Extract the [x, y] coordinate from the center of the cell holding the provided text.  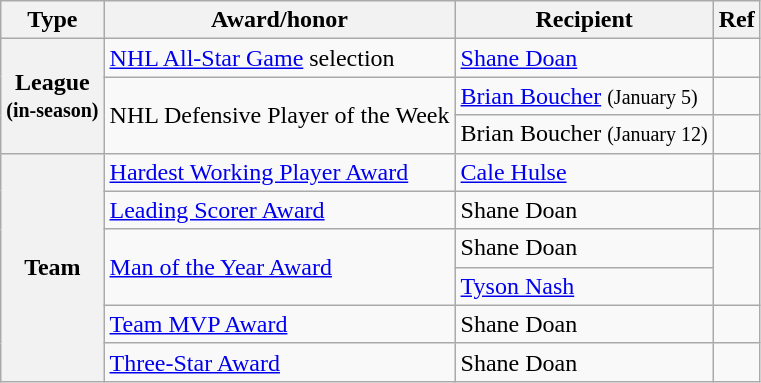
Brian Boucher (January 5) [584, 96]
Team MVP Award [280, 324]
Ref [736, 20]
Recipient [584, 20]
League(in-season) [52, 96]
Tyson Nash [584, 286]
NHL All-Star Game selection [280, 58]
Cale Hulse [584, 172]
Award/honor [280, 20]
NHL Defensive Player of the Week [280, 115]
Man of the Year Award [280, 267]
Leading Scorer Award [280, 210]
Brian Boucher (January 12) [584, 134]
Three-Star Award [280, 362]
Type [52, 20]
Team [52, 267]
Hardest Working Player Award [280, 172]
